Determine the (x, y) coordinate at the center of the cell enclosing the given text.  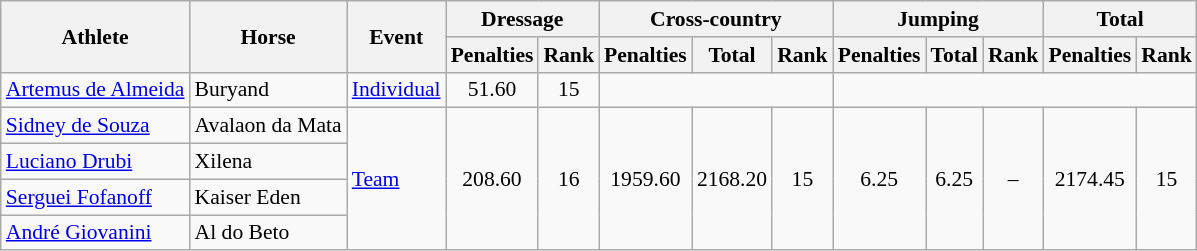
51.60 (492, 90)
Artemus de Almeida (96, 90)
Team (396, 179)
Cross-country (716, 19)
Serguei Fofanoff (96, 197)
Jumping (938, 19)
Luciano Drubi (96, 162)
Al do Beto (268, 233)
Xilena (268, 162)
Kaiser Eden (268, 197)
2174.45 (1090, 179)
2168.20 (732, 179)
Avalaon da Mata (268, 126)
Event (396, 36)
Dressage (522, 19)
16 (568, 179)
1959.60 (646, 179)
Horse (268, 36)
Athlete (96, 36)
Individual (396, 90)
Buryand (268, 90)
André Giovanini (96, 233)
208.60 (492, 179)
Sidney de Souza (96, 126)
– (1014, 179)
